Find where the given text appears and provide that cell's center as [x, y] coordinate. 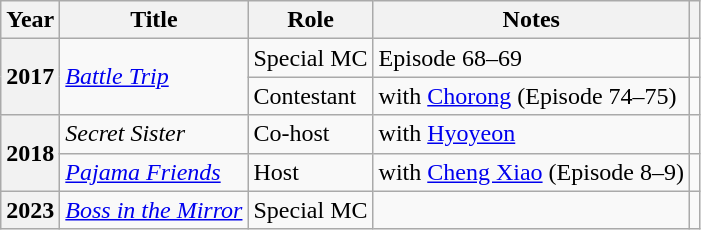
Secret Sister [154, 134]
Boss in the Mirror [154, 210]
Co-host [310, 134]
Episode 68–69 [531, 58]
Title [154, 20]
with Hyoyeon [531, 134]
2023 [30, 210]
Battle Trip [154, 77]
Host [310, 172]
Notes [531, 20]
Contestant [310, 96]
with Chorong (Episode 74–75) [531, 96]
2018 [30, 153]
2017 [30, 77]
Pajama Friends [154, 172]
with Cheng Xiao (Episode 8–9) [531, 172]
Year [30, 20]
Role [310, 20]
